Locate the cell with the specified text and output its (x, y) center coordinate. 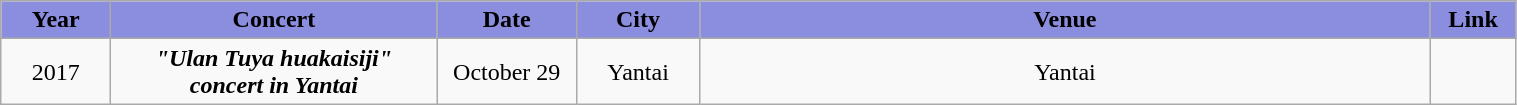
October 29 (506, 72)
Venue (1065, 20)
City (638, 20)
Link (1473, 20)
Date (506, 20)
2017 (56, 72)
"Ulan Tuya huakaisiji" concert in Yantai (274, 72)
Concert (274, 20)
Year (56, 20)
